Search for the cell housing the specified text and yield its [x, y] center coordinate. 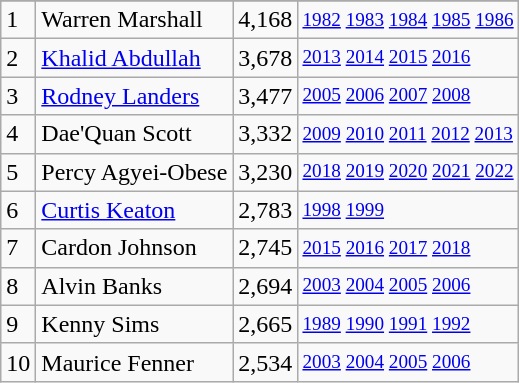
2,694 [266, 286]
2,745 [266, 248]
3 [18, 96]
10 [18, 362]
Dae'Quan Scott [134, 134]
1989 1990 1991 1992 [408, 324]
2005 2006 2007 2008 [408, 96]
9 [18, 324]
2,665 [266, 324]
Kenny Sims [134, 324]
2013 2014 2015 2016 [408, 58]
3,332 [266, 134]
7 [18, 248]
3,678 [266, 58]
3,230 [266, 172]
Khalid Abdullah [134, 58]
Percy Agyei-Obese [134, 172]
4 [18, 134]
Warren Marshall [134, 20]
2015 2016 2017 2018 [408, 248]
Curtis Keaton [134, 210]
2,783 [266, 210]
8 [18, 286]
Maurice Fenner [134, 362]
2,534 [266, 362]
1982 1983 1984 1985 1986 [408, 20]
2018 2019 2020 2021 2022 [408, 172]
Cardon Johnson [134, 248]
4,168 [266, 20]
2009 2010 2011 2012 2013 [408, 134]
5 [18, 172]
Alvin Banks [134, 286]
1998 1999 [408, 210]
1 [18, 20]
2 [18, 58]
6 [18, 210]
3,477 [266, 96]
Rodney Landers [134, 96]
